Pinpoint the cell where the given text exists, returning its [x, y] midpoint coordinate. 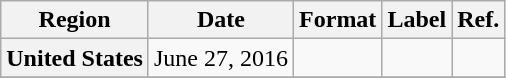
Date [220, 20]
Ref. [478, 20]
Label [417, 20]
Region [75, 20]
June 27, 2016 [220, 58]
United States [75, 58]
Format [338, 20]
